Detect which cell encompasses the target text, then output its [X, Y] center coordinate. 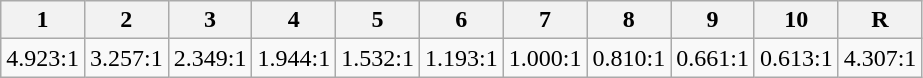
1.193:1 [461, 58]
9 [713, 20]
1.532:1 [378, 58]
5 [378, 20]
3.257:1 [126, 58]
3 [210, 20]
1.000:1 [545, 58]
R [880, 20]
2 [126, 20]
6 [461, 20]
1 [43, 20]
2.349:1 [210, 58]
8 [629, 20]
4.923:1 [43, 58]
4.307:1 [880, 58]
1.944:1 [294, 58]
7 [545, 20]
4 [294, 20]
0.661:1 [713, 58]
0.810:1 [629, 58]
0.613:1 [796, 58]
10 [796, 20]
